Return the (x, y) coordinate for the center point of the cell that contains the specified text.  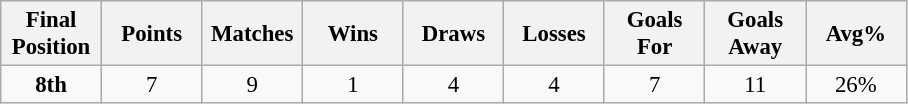
1 (354, 85)
Goals Away (756, 34)
Goals For (654, 34)
Final Position (52, 34)
11 (756, 85)
Losses (554, 34)
9 (252, 85)
Avg% (856, 34)
26% (856, 85)
Wins (354, 34)
8th (52, 85)
Points (152, 34)
Matches (252, 34)
Draws (454, 34)
